Search for the cell housing the specified text and yield its (x, y) center coordinate. 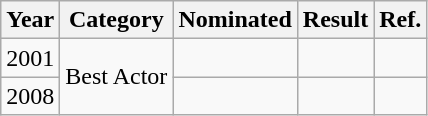
2008 (30, 96)
Nominated (235, 20)
Ref. (400, 20)
Year (30, 20)
Best Actor (116, 77)
Result (335, 20)
Category (116, 20)
2001 (30, 58)
